From the cell containing the given text, extract its center point as [x, y] coordinate. 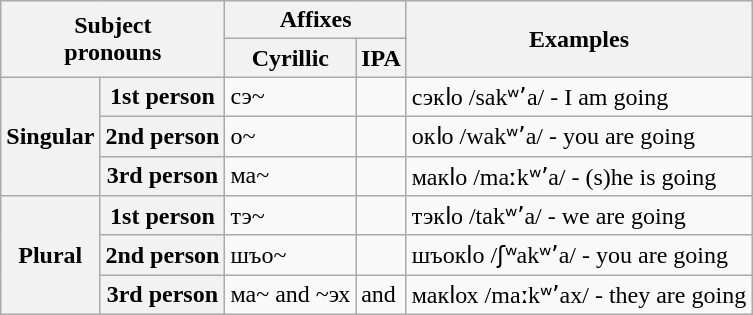
тэкӏо /takʷʼa/ - we are going [578, 216]
сэ~ [290, 97]
ма~ [290, 176]
макӏо /maːkʷʼa/ - (s)he is going [578, 176]
сэкӏо /sakʷʼa/ - I am going [578, 97]
окӏо /wakʷʼa/ - you are going [578, 136]
макӏох /maːkʷʼax/ - they are going [578, 295]
Subjectpronouns [113, 39]
Singular [50, 136]
Examples [578, 39]
Affixes [316, 20]
IPA [382, 58]
Cyrillic [290, 58]
and [382, 295]
ма~ and ~эх [290, 295]
шъо~ [290, 255]
о~ [290, 136]
тэ~ [290, 216]
шъокӏо /ʃʷakʷʼa/ - you are going [578, 255]
Plural [50, 256]
